Locate the cell with the specified text and output its [X, Y] center coordinate. 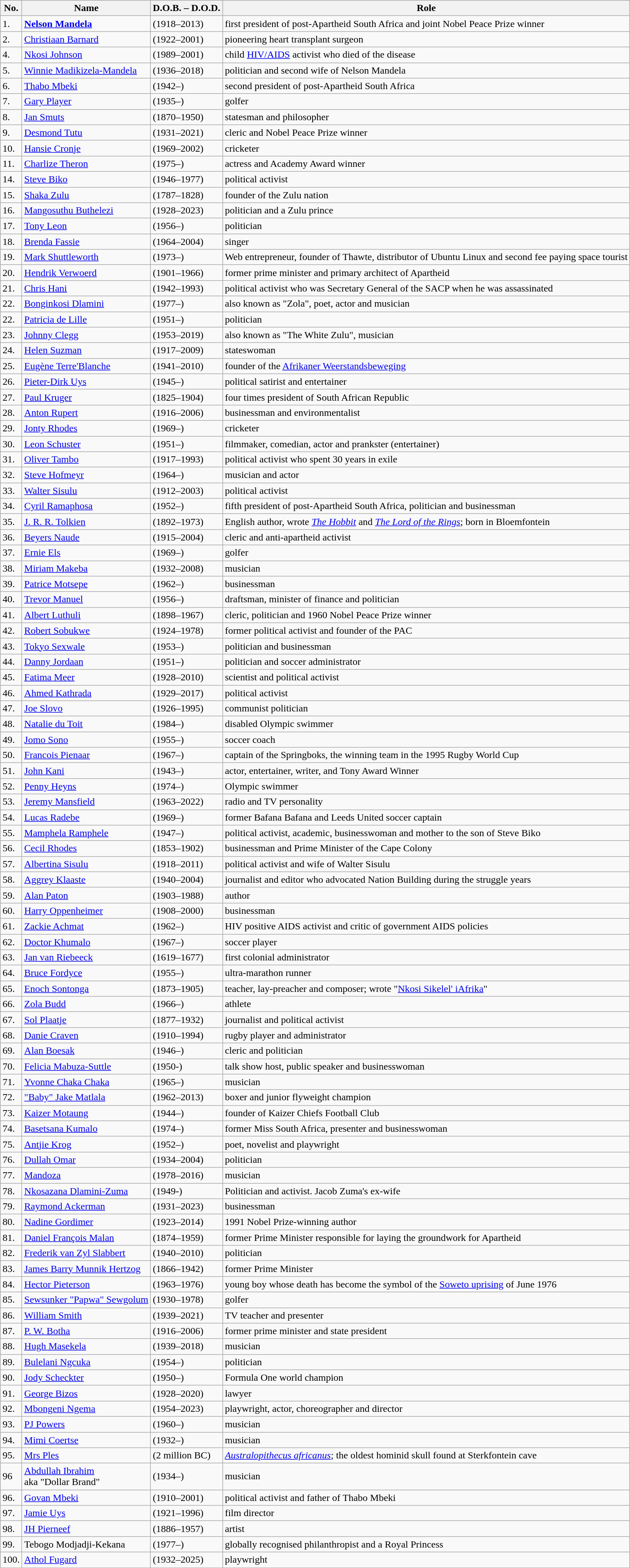
Bruce Fordyce [87, 973]
(1928–2020) [186, 1393]
political activist and wife of Walter Sisulu [427, 864]
Mimi Coertse [87, 1440]
Harry Oppenheimer [87, 911]
Lucas Radebe [87, 817]
Nkosazana Dlamini-Zuma [87, 1191]
71. [11, 1082]
filmmaker, comedian, actor and prankster (entertainer) [427, 444]
(1963–1976) [186, 1284]
political activist, academic, businesswoman and mother to the son of Steve Biko [427, 833]
(1825–1904) [186, 397]
1. [11, 24]
Leon Schuster [87, 444]
63. [11, 958]
Pieter-Dirk Uys [87, 381]
(1928–2023) [186, 211]
(1934–) [186, 1477]
(1866–1942) [186, 1269]
57. [11, 864]
Govan Mbeki [87, 1498]
33. [11, 491]
67. [11, 1020]
politician and second wife of Nelson Mandela [427, 70]
soccer player [427, 942]
Bulelani Ngcuka [87, 1362]
Jomo Sono [87, 740]
(1870–1950) [186, 117]
Charlize Theron [87, 164]
also known as "The White Zulu", musician [427, 335]
100. [11, 1560]
Frederik van Zyl Slabbert [87, 1253]
Abdullah Ibrahimaka "Dollar Brand" [87, 1477]
Francois Pienaar [87, 755]
(1908–2000) [186, 911]
(1950–) [186, 1377]
15. [11, 195]
20. [11, 273]
Mrs Ples [87, 1456]
founder of the Afrikaner Weerstandsbeweging [427, 366]
Brenda Fassie [87, 242]
TV teacher and presenter [427, 1315]
25. [11, 366]
30. [11, 444]
Formula One world champion [427, 1377]
76. [11, 1160]
Mbongeni Ngema [87, 1409]
Fatima Meer [87, 677]
1991 Nobel Prize-winning author [427, 1222]
Sewsunker "Papwa" Sewgolum [87, 1300]
Tokyo Sexwale [87, 646]
(1877–1932) [186, 1020]
(1960–) [186, 1424]
Robert Sobukwe [87, 630]
(1965–) [186, 1082]
(1973–) [186, 257]
(1936–2018) [186, 70]
(1964–2004) [186, 242]
(1619–1677) [186, 958]
draftsman, minister of finance and politician [427, 599]
Zackie Achmat [87, 926]
first colonial administrator [427, 958]
radio and TV personality [427, 802]
Danie Craven [87, 1035]
Trevor Manuel [87, 599]
(1901–1966) [186, 273]
(1912–2003) [186, 491]
(1926–1995) [186, 709]
28. [11, 413]
fifth president of post-Apartheid South Africa, politician and businessman [427, 506]
Hugh Masekela [87, 1346]
Jody Scheckter [87, 1377]
Hendrik Verwoerd [87, 273]
35. [11, 522]
5. [11, 70]
(1915–2004) [186, 537]
43. [11, 646]
(1947–) [186, 833]
74. [11, 1128]
11. [11, 164]
Bonginkosi Dlamini [87, 304]
80. [11, 1222]
(1950-) [186, 1066]
singer [427, 242]
political activist and father of Thabo Mbeki [427, 1498]
politician and businessman [427, 646]
87. [11, 1331]
(1853–1902) [186, 848]
21. [11, 288]
playwright [427, 1560]
athlete [427, 1004]
Albertina Sisulu [87, 864]
Aggrey Klaaste [87, 879]
Kaizer Motaung [87, 1113]
statesman and philosopher [427, 117]
(1931–2023) [186, 1207]
PJ Powers [87, 1424]
75. [11, 1144]
(1886–1957) [186, 1529]
playwright, actor, choreographer and director [427, 1409]
(1969–2002) [186, 148]
author [427, 895]
film director [427, 1513]
(1939–2018) [186, 1346]
(1964–) [186, 475]
disabled Olympic swimmer [427, 724]
(1921–1996) [186, 1513]
(1963–2022) [186, 802]
90. [11, 1377]
(1923–2014) [186, 1222]
(1918–2013) [186, 24]
Alan Boesak [87, 1051]
52. [11, 786]
Alan Paton [87, 895]
cleric, politician and 1960 Nobel Peace Prize winner [427, 615]
rugby player and administrator [427, 1035]
(1984–) [186, 724]
Penny Heyns [87, 786]
politician and a Zulu prince [427, 211]
ultra-marathon runner [427, 973]
political satirist and entertainer [427, 381]
Albert Luthuli [87, 615]
27. [11, 397]
former Bafana Bafana and Leeds United soccer captain [427, 817]
(1874–1959) [186, 1238]
Cecil Rhodes [87, 848]
10. [11, 148]
7. [11, 101]
Steve Hofmeyr [87, 475]
(1929–2017) [186, 693]
Dullah Omar [87, 1160]
78. [11, 1191]
talk show host, public speaker and businesswoman [427, 1066]
77. [11, 1175]
60. [11, 911]
(1954–) [186, 1362]
(1944–) [186, 1113]
young boy whose death has become the symbol of the Soweto uprising of June 1976 [427, 1284]
(1922–2001) [186, 39]
86. [11, 1315]
85. [11, 1300]
(1946–) [186, 1051]
Doctor Khumalo [87, 942]
34. [11, 506]
(1953–) [186, 646]
Gary Player [87, 101]
(1943–) [186, 771]
(1903–1988) [186, 895]
Olympic swimmer [427, 786]
founder of Kaizer Chiefs Football Club [427, 1113]
Sol Plaatje [87, 1020]
(1939–2021) [186, 1315]
36. [11, 537]
(1953–2019) [186, 335]
(1954–2023) [186, 1409]
Ahmed Kathrada [87, 693]
politician and soccer administrator [427, 662]
Hector Pieterson [87, 1284]
businessman and environmentalist [427, 413]
stateswoman [427, 350]
9. [11, 132]
93. [11, 1424]
Mangosuthu Buthelezi [87, 211]
Politician and activist. Jacob Zuma's ex-wife [427, 1191]
James Barry Munnik Hertzog [87, 1269]
58. [11, 879]
former Prime Minister responsible for laying the groundwork for Apartheid [427, 1238]
second president of post-Apartheid South Africa [427, 86]
81. [11, 1238]
40. [11, 599]
(1932–2025) [186, 1560]
Anton Rupert [87, 413]
musician and actor [427, 475]
Tony Leon [87, 226]
journalist and political activist [427, 1020]
Jan van Riebeeck [87, 958]
P. W. Botha [87, 1331]
captain of the Springboks, the winning team in the 1995 Rugby World Cup [427, 755]
8. [11, 117]
(1787–1828) [186, 195]
also known as "Zola", poet, actor and musician [427, 304]
18. [11, 242]
Hansie Cronje [87, 148]
former prime minister and primary architect of Apartheid [427, 273]
Mark Shuttleworth [87, 257]
Tebogo Modjadji-Kekana [87, 1544]
William Smith [87, 1315]
(1928–2010) [186, 677]
29. [11, 428]
(1941–2010) [186, 366]
Felicia Mabuza-Suttle [87, 1066]
6. [11, 86]
(1962–2013) [186, 1097]
53. [11, 802]
59. [11, 895]
17. [11, 226]
Jamie Uys [87, 1513]
Miriam Makeba [87, 568]
(1873–1905) [186, 989]
Australopithecus africanus; the oldest hominid skull found at Sterkfontein cave [427, 1456]
Nkosi Johnson [87, 55]
first president of post-Apartheid South Africa and joint Nobel Peace Prize winner [427, 24]
99. [11, 1544]
14. [11, 179]
cleric and anti-apartheid activist [427, 537]
(1934–2004) [186, 1160]
72. [11, 1097]
political activist who spent 30 years in exile [427, 460]
91. [11, 1393]
Name [87, 8]
(1910–1994) [186, 1035]
94. [11, 1440]
artist [427, 1529]
39. [11, 584]
former Miss South Africa, presenter and businesswoman [427, 1128]
79. [11, 1207]
boxer and junior flyweight champion [427, 1097]
4. [11, 55]
Cyril Ramaphosa [87, 506]
D.O.B. – D.O.D. [186, 8]
Daniel François Malan [87, 1238]
Jonty Rhodes [87, 428]
47. [11, 709]
89. [11, 1362]
19. [11, 257]
32. [11, 475]
55. [11, 833]
Nelson Mandela [87, 24]
Basetsana Kumalo [87, 1128]
(1932–2008) [186, 568]
44. [11, 662]
child HIV/AIDS activist who died of the disease [427, 55]
(1945–) [186, 381]
Johnny Clegg [87, 335]
(1989–2001) [186, 55]
96 [11, 1477]
(2 million BC) [186, 1456]
38. [11, 568]
(1910–2001) [186, 1498]
English author, wrote The Hobbit and The Lord of the Rings; born in Bloemfontein [427, 522]
pioneering heart transplant surgeon [427, 39]
69. [11, 1051]
(1940–2010) [186, 1253]
Oliver Tambo [87, 460]
(1931–2021) [186, 132]
62. [11, 942]
48. [11, 724]
HIV positive AIDS activist and critic of government AIDS policies [427, 926]
(1917–2009) [186, 350]
Steve Biko [87, 179]
George Bizos [87, 1393]
Patrice Motsepe [87, 584]
(1946–1977) [186, 179]
16. [11, 211]
Patricia de Lille [87, 319]
lawyer [427, 1393]
49. [11, 740]
Jan Smuts [87, 117]
Zola Budd [87, 1004]
56. [11, 848]
Raymond Ackerman [87, 1207]
Thabo Mbeki [87, 86]
Desmond Tutu [87, 132]
Natalie du Toit [87, 724]
(1942–1993) [186, 288]
Nadine Gordimer [87, 1222]
teacher, lay-preacher and composer; wrote "Nkosi Sikelel' iAfrika" [427, 989]
(1918–2011) [186, 864]
(1975–) [186, 164]
(1932–) [186, 1440]
2. [11, 39]
scientist and political activist [427, 677]
95. [11, 1456]
Christiaan Barnard [87, 39]
Shaka Zulu [87, 195]
(1935–) [186, 101]
Yvonne Chaka Chaka [87, 1082]
73. [11, 1113]
64. [11, 973]
Chris Hani [87, 288]
Mamphela Ramphele [87, 833]
JH Pierneef [87, 1529]
(1940–2004) [186, 879]
businessman and Prime Minister of the Cape Colony [427, 848]
(1978–2016) [186, 1175]
88. [11, 1346]
Ernie Els [87, 553]
(1942–) [186, 86]
communist politician [427, 709]
cleric and Nobel Peace Prize winner [427, 132]
(1966–) [186, 1004]
92. [11, 1409]
Role [427, 8]
Danny Jordaan [87, 662]
actress and Academy Award winner [427, 164]
former Prime Minister [427, 1269]
96. [11, 1498]
46. [11, 693]
66. [11, 1004]
Web entrepreneur, founder of Thawte, distributor of Ubuntu Linux and second fee paying space tourist [427, 257]
97. [11, 1513]
26. [11, 381]
journalist and editor who advocated Nation Building during the struggle years [427, 879]
51. [11, 771]
poet, novelist and playwright [427, 1144]
(1892–1973) [186, 522]
41. [11, 615]
founder of the Zulu nation [427, 195]
37. [11, 553]
54. [11, 817]
65. [11, 989]
31. [11, 460]
Helen Suzman [87, 350]
Mandoza [87, 1175]
former prime minister and state president [427, 1331]
"Baby" Jake Matlala [87, 1097]
(1898–1967) [186, 615]
Athol Fugard [87, 1560]
political activist who was Secretary General of the SACP when he was assassinated [427, 288]
68. [11, 1035]
Enoch Sontonga [87, 989]
Joe Slovo [87, 709]
70. [11, 1066]
Winnie Madikizela-Mandela [87, 70]
83. [11, 1269]
(1917–1993) [186, 460]
J. R. R. Tolkien [87, 522]
45. [11, 677]
Eugène Terre'Blanche [87, 366]
four times president of South African Republic [427, 397]
Jeremy Mansfield [87, 802]
globally recognised philanthropist and a Royal Princess [427, 1544]
John Kani [87, 771]
82. [11, 1253]
84. [11, 1284]
24. [11, 350]
98. [11, 1529]
Beyers Naude [87, 537]
61. [11, 926]
actor, entertainer, writer, and Tony Award Winner [427, 771]
Paul Kruger [87, 397]
(1930–1978) [186, 1300]
cleric and politician [427, 1051]
(1949-) [186, 1191]
soccer coach [427, 740]
former political activist and founder of the PAC [427, 630]
Antjie Krog [87, 1144]
No. [11, 8]
Walter Sisulu [87, 491]
50. [11, 755]
23. [11, 335]
(1924–1978) [186, 630]
42. [11, 630]
